Detect which cell encompasses the target text, then output its [X, Y] center coordinate. 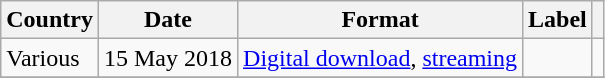
Date [168, 20]
Format [380, 20]
Country [50, 20]
Digital download, streaming [380, 58]
15 May 2018 [168, 58]
Label [558, 20]
Various [50, 58]
